Scan for the cell matching the given text and deliver its (x, y) coordinate at center. 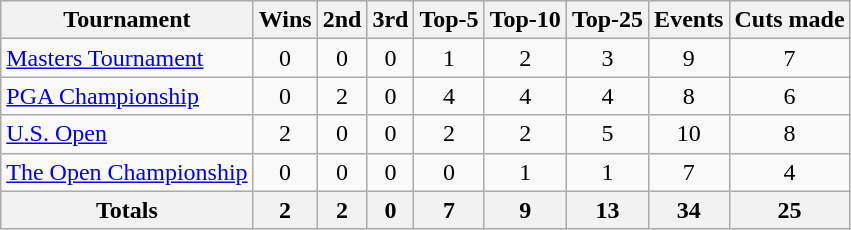
6 (790, 96)
5 (607, 134)
34 (689, 210)
Cuts made (790, 20)
3rd (390, 20)
Masters Tournament (127, 58)
PGA Championship (127, 96)
The Open Championship (127, 172)
Top-5 (449, 20)
3 (607, 58)
2nd (342, 20)
Top-10 (525, 20)
Wins (285, 20)
U.S. Open (127, 134)
13 (607, 210)
Totals (127, 210)
Events (689, 20)
10 (689, 134)
Tournament (127, 20)
Top-25 (607, 20)
25 (790, 210)
